Scan for the cell matching the given text and deliver its [X, Y] coordinate at center. 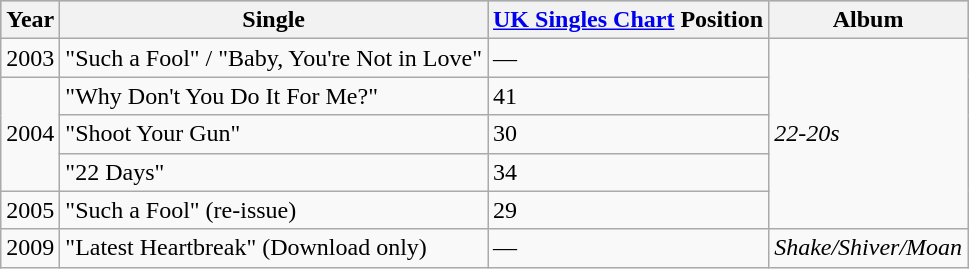
2009 [30, 248]
2004 [30, 134]
34 [628, 172]
"Latest Heartbreak" (Download only) [274, 248]
UK Singles Chart Position [628, 20]
Year [30, 20]
Album [868, 20]
Shake/Shiver/Moan [868, 248]
"Such a Fool" / "Baby, You're Not in Love" [274, 58]
"Shoot Your Gun" [274, 134]
30 [628, 134]
2003 [30, 58]
"Such a Fool" (re-issue) [274, 210]
"Why Don't You Do It For Me?" [274, 96]
29 [628, 210]
41 [628, 96]
22-20s [868, 134]
2005 [30, 210]
Single [274, 20]
"22 Days" [274, 172]
